Return [X, Y] of the center of cell containing provided text 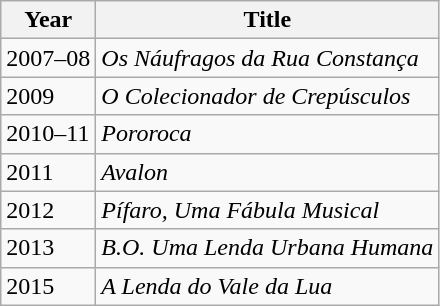
A Lenda do Vale da Lua [268, 286]
O Colecionador de Crepúsculos [268, 96]
Pororoca [268, 134]
2007–08 [48, 58]
B.O. Uma Lenda Urbana Humana [268, 248]
Os Náufragos da Rua Constança [268, 58]
2009 [48, 96]
Avalon [268, 172]
2012 [48, 210]
Title [268, 20]
2013 [48, 248]
2015 [48, 286]
Pífaro, Uma Fábula Musical [268, 210]
Year [48, 20]
2011 [48, 172]
2010–11 [48, 134]
